Identify which cell holds the provided text, then report its [X, Y] central coordinate. 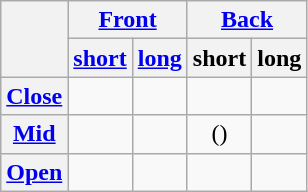
Close [34, 96]
Back [246, 20]
Open [34, 172]
() [219, 134]
Mid [34, 134]
Front [128, 20]
